From the cell containing the given text, extract its center point as (X, Y) coordinate. 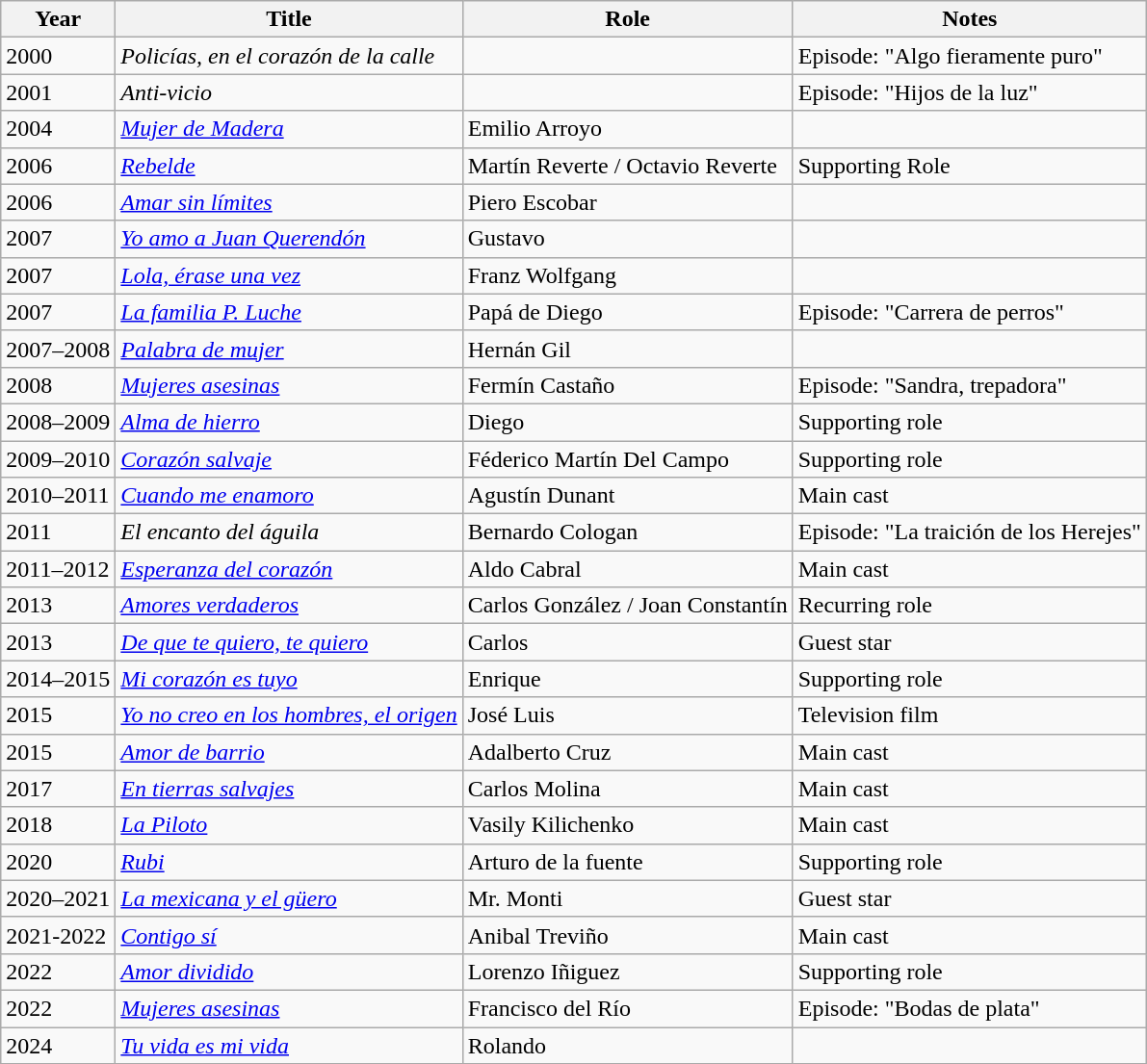
2001 (58, 92)
Year (58, 19)
De que te quiero, te quiero (289, 642)
Carlos González / Joan Constantín (628, 606)
Carlos (628, 642)
Amar sin límites (289, 202)
Vasily Kilichenko (628, 825)
Mi corazón es tuyo (289, 679)
Gustavo (628, 239)
Franz Wolfgang (628, 275)
Rubi (289, 862)
Episode: "Sandra, trepadora" (969, 385)
Anibal Treviño (628, 935)
2008–2009 (58, 422)
2021-2022 (58, 935)
2007–2008 (58, 349)
Television film (969, 715)
La mexicana y el güero (289, 898)
Fermín Castaño (628, 385)
Francisco del Río (628, 1008)
Hernán Gil (628, 349)
Papá de Diego (628, 312)
Alma de hierro (289, 422)
Carlos Molina (628, 789)
2024 (58, 1045)
Yo no creo en los hombres, el origen (289, 715)
2004 (58, 129)
Episode: "La traición de los Herejes" (969, 532)
2008 (58, 385)
Martín Reverte / Octavio Reverte (628, 166)
Amor dividido (289, 972)
Emilio Arroyo (628, 129)
Palabra de mujer (289, 349)
Episode: "Hijos de la luz" (969, 92)
Tu vida es mi vida (289, 1045)
2010–2011 (58, 496)
2009–2010 (58, 459)
2018 (58, 825)
Notes (969, 19)
2017 (58, 789)
Rolando (628, 1045)
Episode: "Algo fieramente puro" (969, 56)
Féderico Martín Del Campo (628, 459)
Yo amo a Juan Querendón (289, 239)
Anti-vicio (289, 92)
2020–2021 (58, 898)
Episode: "Carrera de perros" (969, 312)
Lola, érase una vez (289, 275)
Cuando me enamoro (289, 496)
Amores verdaderos (289, 606)
Rebelde (289, 166)
2011 (58, 532)
2011–2012 (58, 569)
El encanto del águila (289, 532)
Adalberto Cruz (628, 752)
Amor de barrio (289, 752)
Mujer de Madera (289, 129)
José Luis (628, 715)
Esperanza del corazón (289, 569)
Title (289, 19)
Role (628, 19)
Aldo Cabral (628, 569)
Contigo sí (289, 935)
Recurring role (969, 606)
Diego (628, 422)
En tierras salvajes (289, 789)
Enrique (628, 679)
Corazón salvaje (289, 459)
Lorenzo Iñiguez (628, 972)
La familia P. Luche (289, 312)
La Piloto (289, 825)
Agustín Dunant (628, 496)
2000 (58, 56)
Policías, en el corazón de la calle (289, 56)
Arturo de la fuente (628, 862)
Supporting Role (969, 166)
Bernardo Cologan (628, 532)
2020 (58, 862)
Episode: "Bodas de plata" (969, 1008)
Mr. Monti (628, 898)
Piero Escobar (628, 202)
2014–2015 (58, 679)
